Extract the [X, Y] coordinate from the center of the cell holding the provided text.  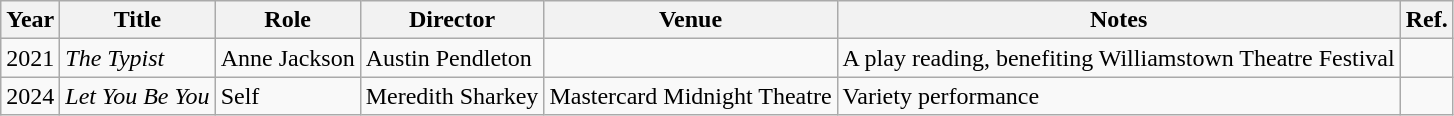
Role [288, 20]
Venue [690, 20]
Variety performance [1118, 96]
Let You Be You [138, 96]
The Typist [138, 58]
Mastercard Midnight Theatre [690, 96]
Ref. [1426, 20]
Year [30, 20]
Notes [1118, 20]
Title [138, 20]
2024 [30, 96]
A play reading, benefiting Williamstown Theatre Festival [1118, 58]
2021 [30, 58]
Director [452, 20]
Meredith Sharkey [452, 96]
Anne Jackson [288, 58]
Austin Pendleton [452, 58]
Self [288, 96]
